Pinpoint the cell where the given text exists, returning its (X, Y) midpoint coordinate. 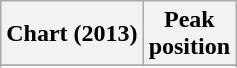
Chart (2013) (72, 34)
Peakposition (189, 34)
